From the cell containing the given text, extract its center point as [x, y] coordinate. 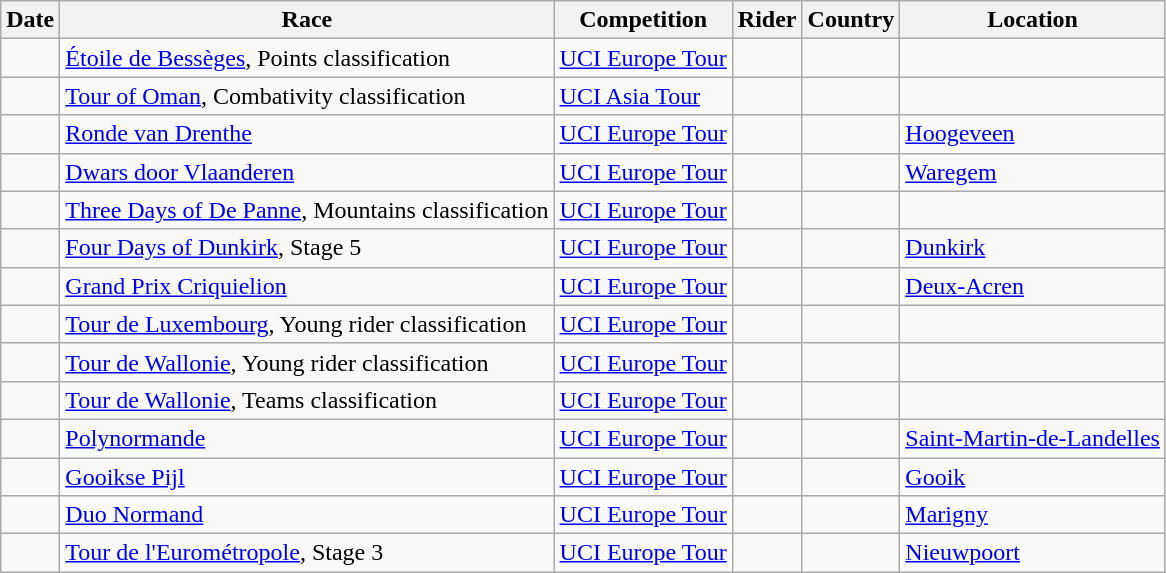
Nieuwpoort [1033, 553]
Marigny [1033, 515]
Tour de Wallonie, Teams classification [307, 400]
Competition [643, 20]
Saint-Martin-de-Landelles [1033, 438]
Race [307, 20]
Rider [767, 20]
Deux-Acren [1033, 286]
Ronde van Drenthe [307, 134]
Gooikse Pijl [307, 477]
Four Days of Dunkirk, Stage 5 [307, 248]
Dwars door Vlaanderen [307, 172]
Waregem [1033, 172]
Grand Prix Criquielion [307, 286]
Date [30, 20]
Tour de Luxembourg, Young rider classification [307, 324]
Tour de Wallonie, Young rider classification [307, 362]
Gooik [1033, 477]
Location [1033, 20]
Dunkirk [1033, 248]
Tour de l'Eurométropole, Stage 3 [307, 553]
Country [851, 20]
Hoogeveen [1033, 134]
Tour of Oman, Combativity classification [307, 96]
Three Days of De Panne, Mountains classification [307, 210]
Polynormande [307, 438]
Étoile de Bessèges, Points classification [307, 58]
Duo Normand [307, 515]
UCI Asia Tour [643, 96]
